Detect which cell encompasses the target text, then output its (X, Y) center coordinate. 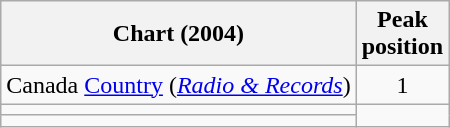
1 (402, 85)
Canada Country (Radio & Records) (178, 85)
Chart (2004) (178, 34)
Peakposition (402, 34)
